Return the (X, Y) coordinate for the center point of the cell that contains the specified text.  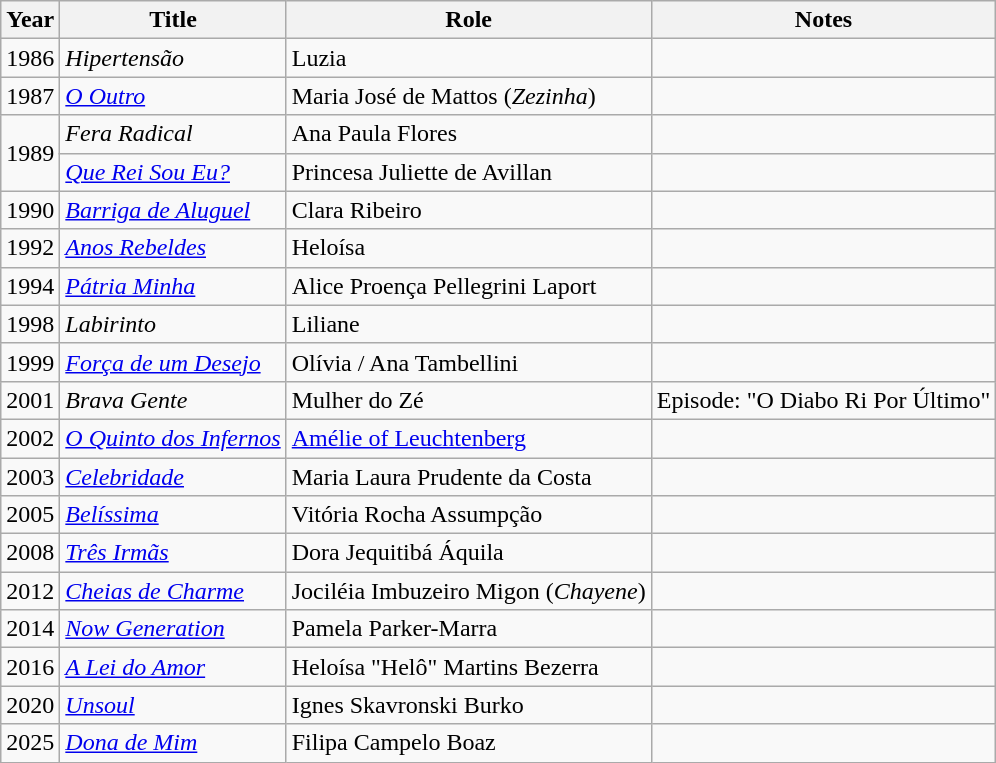
Brava Gente (173, 400)
Pátria Minha (173, 286)
Year (30, 20)
1986 (30, 58)
Clara Ribeiro (468, 210)
Dona de Mim (173, 743)
2012 (30, 591)
2003 (30, 477)
2005 (30, 515)
Celebridade (173, 477)
Olívia / Ana Tambellini (468, 362)
Heloísa "Helô" Martins Bezerra (468, 667)
2014 (30, 629)
Princesa Juliette de Avillan (468, 172)
A Lei do Amor (173, 667)
O Outro (173, 96)
O Quinto dos Infernos (173, 438)
1987 (30, 96)
Hipertensão (173, 58)
Que Rei Sou Eu? (173, 172)
Força de um Desejo (173, 362)
Now Generation (173, 629)
Anos Rebeldes (173, 248)
Cheias de Charme (173, 591)
Luzia (468, 58)
2016 (30, 667)
Ana Paula Flores (468, 134)
2020 (30, 705)
Labirinto (173, 324)
Belíssima (173, 515)
Três Irmãs (173, 553)
Maria Laura Prudente da Costa (468, 477)
2001 (30, 400)
Mulher do Zé (468, 400)
Maria José de Mattos (Zezinha) (468, 96)
1990 (30, 210)
2025 (30, 743)
Barriga de Aluguel (173, 210)
2008 (30, 553)
Role (468, 20)
Amélie of Leuchtenberg (468, 438)
Notes (824, 20)
1998 (30, 324)
2002 (30, 438)
1992 (30, 248)
Heloísa (468, 248)
1989 (30, 153)
Filipa Campelo Boaz (468, 743)
Unsoul (173, 705)
Jociléia Imbuzeiro Migon (Chayene) (468, 591)
Pamela Parker-Marra (468, 629)
Episode: "O Diabo Ri Por Último" (824, 400)
Alice Proença Pellegrini Laport (468, 286)
Fera Radical (173, 134)
Dora Jequitibá Áquila (468, 553)
Ignes Skavronski Burko (468, 705)
Liliane (468, 324)
Title (173, 20)
Vitória Rocha Assumpção (468, 515)
1994 (30, 286)
1999 (30, 362)
